Provide the (x, y) coordinate of the cell's center where the given text is located.  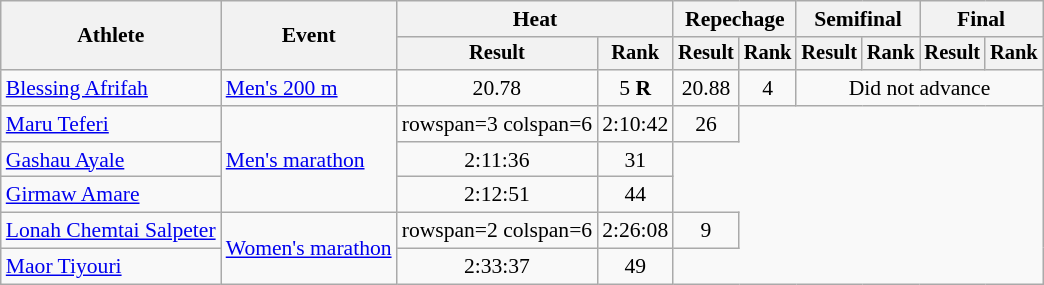
Girmaw Amare (111, 195)
2:10:42 (635, 124)
2:33:37 (498, 267)
20.78 (498, 88)
2:11:36 (498, 160)
Men's marathon (309, 160)
26 (706, 124)
Event (309, 36)
31 (635, 160)
9 (706, 231)
2:12:51 (498, 195)
5 R (635, 88)
Maor Tiyouri (111, 267)
Repechage (734, 19)
rowspan=2 colspan=6 (498, 231)
44 (635, 195)
Maru Teferi (111, 124)
Semifinal (858, 19)
Men's 200 m (309, 88)
4 (768, 88)
20.88 (706, 88)
Heat (536, 19)
Lonah Chemtai Salpeter (111, 231)
rowspan=3 colspan=6 (498, 124)
Women's marathon (309, 248)
Did not advance (919, 88)
Gashau Ayale (111, 160)
49 (635, 267)
Blessing Afrifah (111, 88)
Athlete (111, 36)
Final (982, 19)
2:26:08 (635, 231)
